For the text-containing cell, return its midpoint in [X, Y] coordinate format. 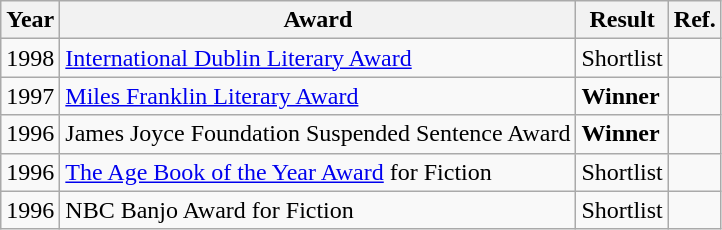
The Age Book of the Year Award for Fiction [318, 172]
International Dublin Literary Award [318, 58]
Award [318, 20]
James Joyce Foundation Suspended Sentence Award [318, 134]
NBC Banjo Award for Fiction [318, 210]
Year [30, 20]
Miles Franklin Literary Award [318, 96]
Result [622, 20]
Ref. [694, 20]
1997 [30, 96]
1998 [30, 58]
